Locate the cell with the specified text and output its (X, Y) center coordinate. 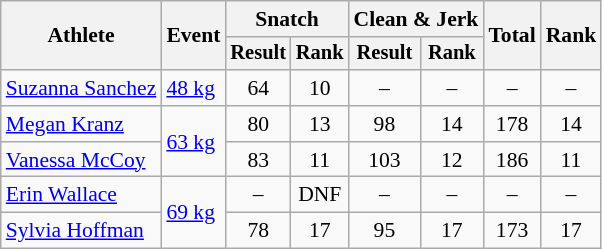
95 (385, 231)
78 (258, 231)
186 (512, 160)
Event (193, 36)
63 kg (193, 142)
12 (452, 160)
Sylvia Hoffman (82, 231)
80 (258, 124)
69 kg (193, 212)
Megan Kranz (82, 124)
10 (320, 88)
DNF (320, 195)
173 (512, 231)
Clean & Jerk (416, 19)
Athlete (82, 36)
Vanessa McCoy (82, 160)
Total (512, 36)
98 (385, 124)
83 (258, 160)
178 (512, 124)
64 (258, 88)
103 (385, 160)
48 kg (193, 88)
Snatch (286, 19)
Suzanna Sanchez (82, 88)
13 (320, 124)
Erin Wallace (82, 195)
